Output the (x, y) coordinate of the center of the cell containing the given text.  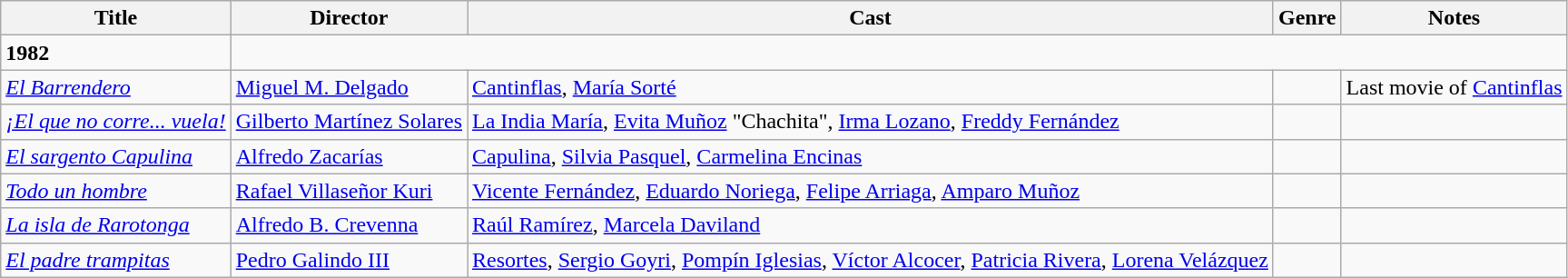
Gilberto Martínez Solares (349, 122)
La isla de Rarotonga (116, 225)
La India María, Evita Muñoz "Chachita", Irma Lozano, Freddy Fernández (871, 122)
Cantinflas, María Sorté (871, 87)
El sargento Capulina (116, 156)
Director (349, 18)
Genre (1307, 18)
Alfredo B. Crevenna (349, 225)
¡El que no corre... vuela! (116, 122)
Raúl Ramírez, Marcela Daviland (871, 225)
Capulina, Silvia Pasquel, Carmelina Encinas (871, 156)
El Barrendero (116, 87)
Notes (1455, 18)
Cast (871, 18)
Vicente Fernández, Eduardo Noriega, Felipe Arriaga, Amparo Muñoz (871, 191)
Resortes, Sergio Goyri, Pompín Iglesias, Víctor Alcocer, Patricia Rivera, Lorena Velázquez (871, 260)
Todo un hombre (116, 191)
Miguel M. Delgado (349, 87)
Pedro Galindo III (349, 260)
El padre trampitas (116, 260)
Last movie of Cantinflas (1455, 87)
Alfredo Zacarías (349, 156)
Title (116, 18)
Rafael Villaseñor Kuri (349, 191)
1982 (116, 53)
